Provide the (X, Y) coordinate of the cell's center where the given text is located.  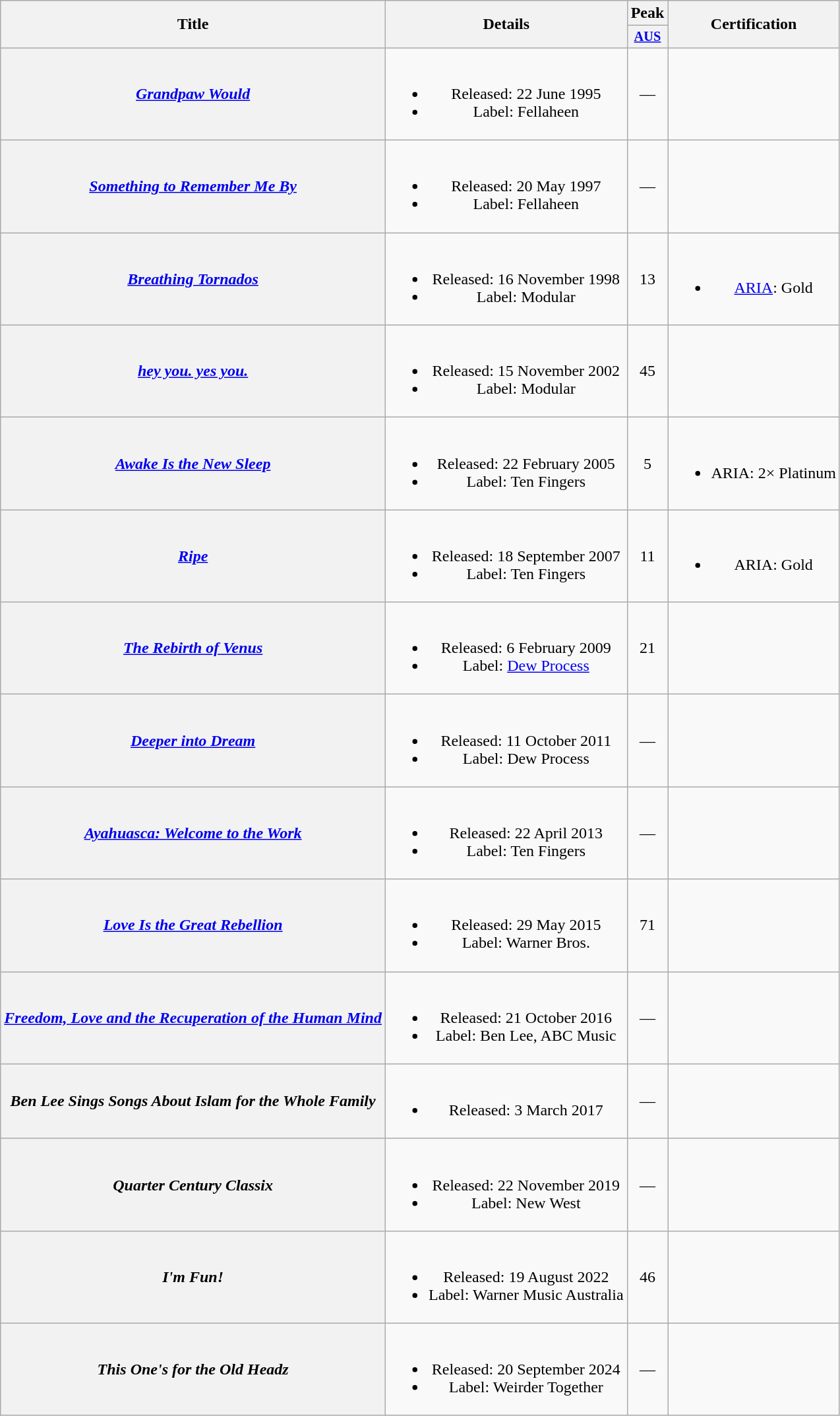
Released: 22 November 2019Label: New West (506, 1185)
Released: 16 November 1998Label: Modular (506, 279)
Grandpaw Would (193, 94)
46 (647, 1277)
Released: 11 October 2011Label: Dew Process (506, 741)
hey you. yes you. (193, 371)
Released: 3 March 2017 (506, 1101)
Released: 18 September 2007Label: Ten Fingers (506, 556)
13 (647, 279)
Freedom, Love and the Recuperation of the Human Mind (193, 1018)
Released: 21 October 2016Label: Ben Lee, ABC Music (506, 1018)
Love Is the Great Rebellion (193, 925)
11 (647, 556)
Something to Remember Me By (193, 187)
Released: 22 February 2005Label: Ten Fingers (506, 464)
45 (647, 371)
Quarter Century Classix (193, 1185)
Released: 19 August 2022Label: Warner Music Australia (506, 1277)
AUS (647, 37)
Released: 6 February 2009Label: Dew Process (506, 648)
Released: 20 September 2024Label: Weirder Together (506, 1369)
Ben Lee Sings Songs About Islam for the Whole Family (193, 1101)
71 (647, 925)
Deeper into Dream (193, 741)
Breathing Tornados (193, 279)
ARIA: 2× Platinum (754, 464)
Released: 22 June 1995Label: Fellaheen (506, 94)
Released: 29 May 2015Label: Warner Bros. (506, 925)
21 (647, 648)
This One's for the Old Headz (193, 1369)
5 (647, 464)
Released: 22 April 2013Label: Ten Fingers (506, 833)
The Rebirth of Venus (193, 648)
Released: 15 November 2002Label: Modular (506, 371)
Ripe (193, 556)
Awake Is the New Sleep (193, 464)
Details (506, 24)
Title (193, 24)
Ayahuasca: Welcome to the Work (193, 833)
Peak (647, 13)
Certification (754, 24)
I'm Fun! (193, 1277)
Released: 20 May 1997Label: Fellaheen (506, 187)
